Find where the given text appears and provide that cell's center as (X, Y) coordinate. 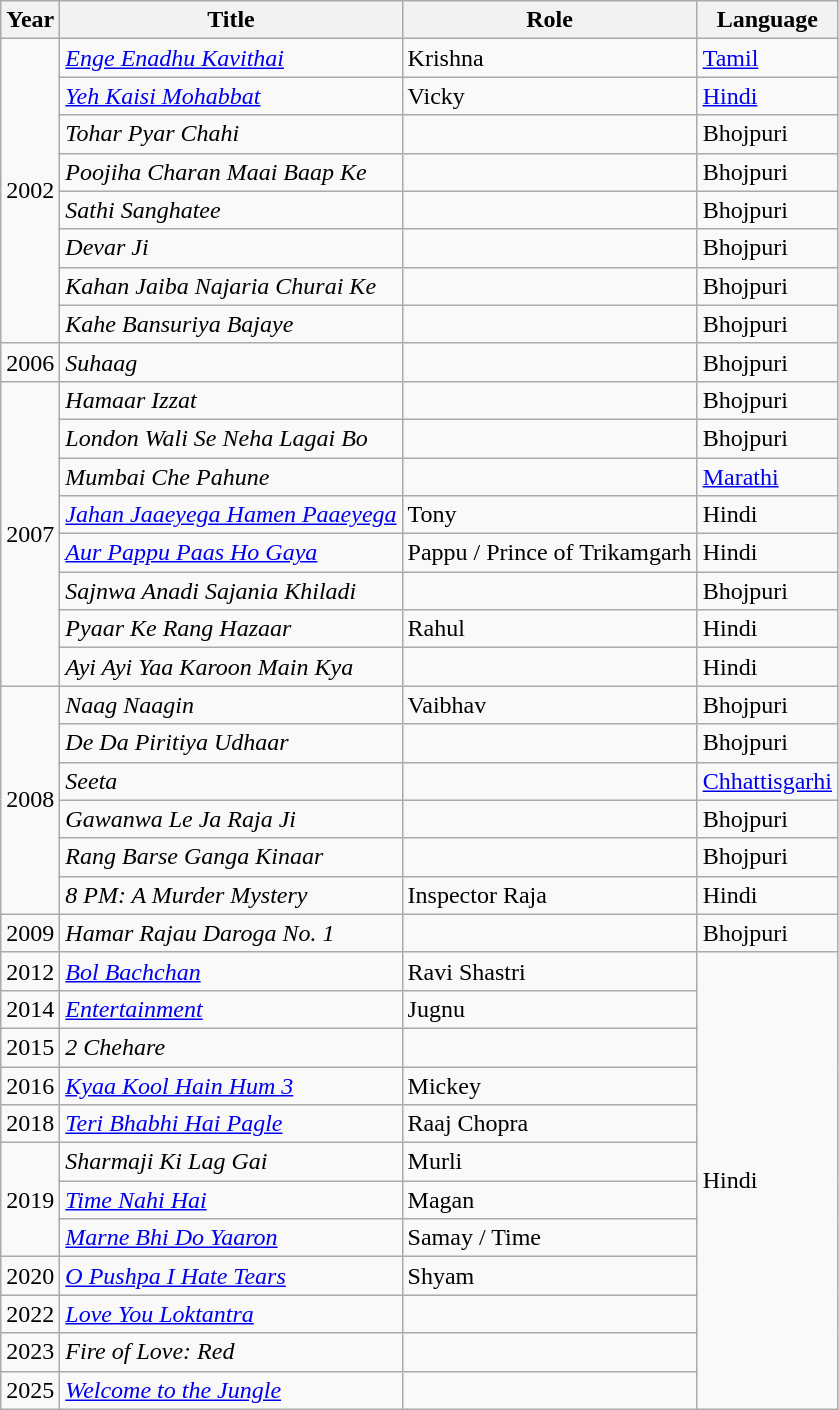
O Pushpa I Hate Tears (231, 1276)
Tony (550, 515)
Sajnwa Anadi Sajania Khiladi (231, 591)
2022 (30, 1314)
Jugnu (550, 1009)
Seeta (231, 781)
Mickey (550, 1085)
2002 (30, 191)
Tohar Pyar Chahi (231, 134)
2016 (30, 1085)
Rahul (550, 629)
Ravi Shastri (550, 971)
2006 (30, 362)
Suhaag (231, 362)
8 PM: A Murder Mystery (231, 895)
London Wali Se Neha Lagai Bo (231, 438)
Hamar Rajau Daroga No. 1 (231, 933)
2008 (30, 800)
2023 (30, 1352)
Gawanwa Le Ja Raja Ji (231, 819)
2012 (30, 971)
Welcome to the Jungle (231, 1390)
Bol Bachchan (231, 971)
Samay / Time (550, 1238)
De Da Piritiya Udhaar (231, 743)
2019 (30, 1200)
Rang Barse Ganga Kinaar (231, 857)
Year (30, 20)
Vicky (550, 96)
2 Chehare (231, 1047)
Raaj Chopra (550, 1124)
Inspector Raja (550, 895)
Shyam (550, 1276)
Kahe Bansuriya Bajaye (231, 324)
Vaibhav (550, 705)
2015 (30, 1047)
Entertainment (231, 1009)
Murli (550, 1162)
Yeh Kaisi Mohabbat (231, 96)
Marathi (767, 477)
Pyaar Ke Rang Hazaar (231, 629)
Role (550, 20)
Kyaa Kool Hain Hum 3 (231, 1085)
Jahan Jaaeyega Hamen Paaeyega (231, 515)
Enge Enadhu Kavithai (231, 58)
Krishna (550, 58)
Mumbai Che Pahune (231, 477)
2020 (30, 1276)
Sharmaji Ki Lag Gai (231, 1162)
2007 (30, 533)
Aur Pappu Paas Ho Gaya (231, 553)
Sathi Sanghatee (231, 210)
Fire of Love: Red (231, 1352)
2014 (30, 1009)
Devar Ji (231, 248)
Title (231, 20)
Language (767, 20)
Time Nahi Hai (231, 1200)
2009 (30, 933)
Hamaar Izzat (231, 400)
Naag Naagin (231, 705)
Magan (550, 1200)
Pappu / Prince of Trikamgarh (550, 553)
Chhattisgarhi (767, 781)
Tamil (767, 58)
Love You Loktantra (231, 1314)
Ayi Ayi Yaa Karoon Main Kya (231, 667)
Marne Bhi Do Yaaron (231, 1238)
Teri Bhabhi Hai Pagle (231, 1124)
Poojiha Charan Maai Baap Ke (231, 172)
2025 (30, 1390)
2018 (30, 1124)
Kahan Jaiba Najaria Churai Ke (231, 286)
